Output the [X, Y] coordinate of the center of the cell containing the given text.  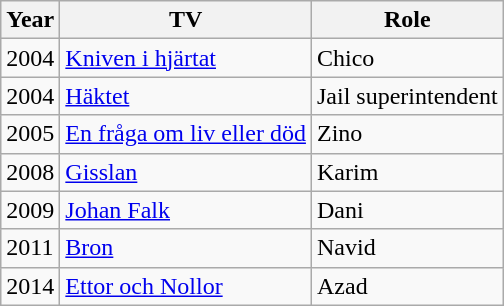
Häktet [186, 96]
Johan Falk [186, 210]
En fråga om liv eller död [186, 134]
Azad [407, 286]
Gisslan [186, 172]
Karim [407, 172]
Year [30, 20]
Chico [407, 58]
Ettor och Nollor [186, 286]
2014 [30, 286]
Role [407, 20]
2008 [30, 172]
Kniven i hjärtat [186, 58]
Jail superintendent [407, 96]
2005 [30, 134]
Bron [186, 248]
Zino [407, 134]
Dani [407, 210]
2009 [30, 210]
Navid [407, 248]
2011 [30, 248]
TV [186, 20]
